Detect which cell encompasses the target text, then output its (x, y) center coordinate. 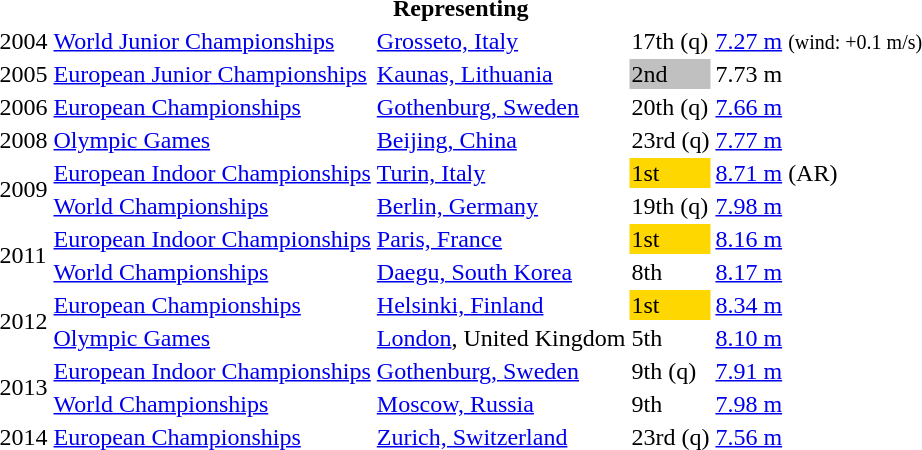
19th (q) (670, 206)
World Junior Championships (212, 41)
Daegu, South Korea (501, 272)
Helsinki, Finland (501, 305)
8th (670, 272)
European Junior Championships (212, 74)
Turin, Italy (501, 173)
Berlin, Germany (501, 206)
2nd (670, 74)
Paris, France (501, 239)
20th (q) (670, 107)
Beijing, China (501, 140)
23rd (q) (670, 140)
London, United Kingdom (501, 338)
17th (q) (670, 41)
Moscow, Russia (501, 404)
9th (q) (670, 371)
Kaunas, Lithuania (501, 74)
9th (670, 404)
5th (670, 338)
Grosseto, Italy (501, 41)
